Identify which cell holds the provided text, then report its (X, Y) central coordinate. 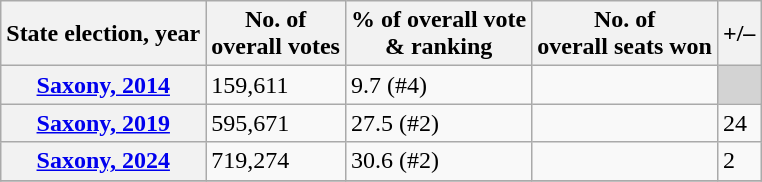
9.7 (#4) (438, 85)
30.6 (#2) (438, 161)
2 (738, 161)
+/– (738, 34)
719,274 (276, 161)
27.5 (#2) (438, 123)
595,671 (276, 123)
24 (738, 123)
Saxony, 2019 (104, 123)
State election, year (104, 34)
159,611 (276, 85)
No. ofoverall votes (276, 34)
Saxony, 2024 (104, 161)
Saxony, 2014 (104, 85)
% of overall vote & ranking (438, 34)
No. ofoverall seats won (625, 34)
